Search for the cell housing the specified text and yield its [x, y] center coordinate. 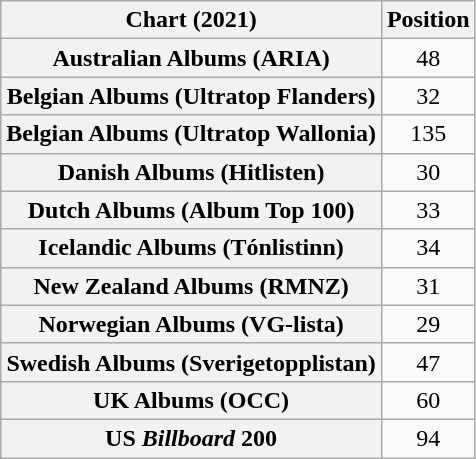
Australian Albums (ARIA) [192, 58]
60 [428, 400]
34 [428, 248]
Belgian Albums (Ultratop Flanders) [192, 96]
31 [428, 286]
Danish Albums (Hitlisten) [192, 172]
32 [428, 96]
Chart (2021) [192, 20]
48 [428, 58]
Position [428, 20]
New Zealand Albums (RMNZ) [192, 286]
Swedish Albums (Sverigetopplistan) [192, 362]
UK Albums (OCC) [192, 400]
30 [428, 172]
Norwegian Albums (VG-lista) [192, 324]
US Billboard 200 [192, 438]
Dutch Albums (Album Top 100) [192, 210]
47 [428, 362]
94 [428, 438]
33 [428, 210]
Belgian Albums (Ultratop Wallonia) [192, 134]
29 [428, 324]
Icelandic Albums (Tónlistinn) [192, 248]
135 [428, 134]
